Detect which cell encompasses the target text, then output its (X, Y) center coordinate. 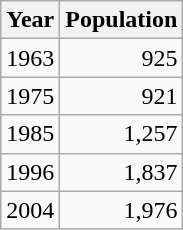
1,837 (122, 172)
2004 (30, 210)
1,976 (122, 210)
1985 (30, 134)
1996 (30, 172)
921 (122, 96)
925 (122, 58)
1975 (30, 96)
1,257 (122, 134)
Year (30, 20)
Population (122, 20)
1963 (30, 58)
